Return [X, Y] of the center of cell containing provided text 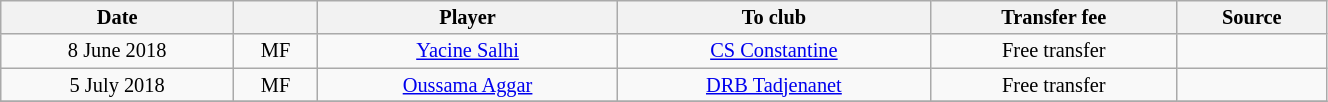
CS Constantine [774, 51]
Date [118, 17]
DRB Tadjenanet [774, 85]
Yacine Salhi [468, 51]
Source [1252, 17]
Transfer fee [1054, 17]
5 July 2018 [118, 85]
8 June 2018 [118, 51]
Oussama Aggar [468, 85]
To club [774, 17]
Player [468, 17]
